Determine the (X, Y) coordinate at the center of the cell enclosing the given text.  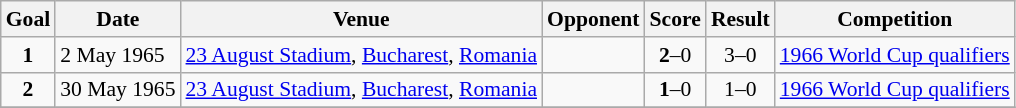
Score (676, 19)
Result (740, 19)
Goal (28, 19)
Opponent (594, 19)
Venue (362, 19)
Competition (895, 19)
3–0 (740, 55)
30 May 1965 (118, 90)
2 (28, 90)
Date (118, 19)
2 May 1965 (118, 55)
1 (28, 55)
2–0 (676, 55)
